For the text-containing cell, return its midpoint in [X, Y] coordinate format. 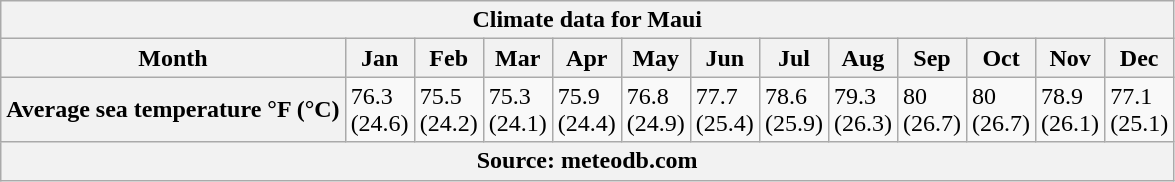
Source: meteodb.com [588, 161]
75.3(24.1) [518, 110]
Apr [586, 58]
Jun [724, 58]
78.9(26.1) [1070, 110]
Oct [1002, 58]
Month [173, 58]
Sep [932, 58]
76.3(24.6) [380, 110]
Nov [1070, 58]
Feb [448, 58]
Jul [794, 58]
Dec [1140, 58]
May [656, 58]
Climate data for Maui [588, 20]
Mar [518, 58]
Jan [380, 58]
76.8(24.9) [656, 110]
78.6(25.9) [794, 110]
Average sea temperature °F (°C) [173, 110]
75.9(24.4) [586, 110]
Aug [862, 58]
79.3(26.3) [862, 110]
77.1(25.1) [1140, 110]
77.7(25.4) [724, 110]
75.5(24.2) [448, 110]
